Detect which cell encompasses the target text, then output its (x, y) center coordinate. 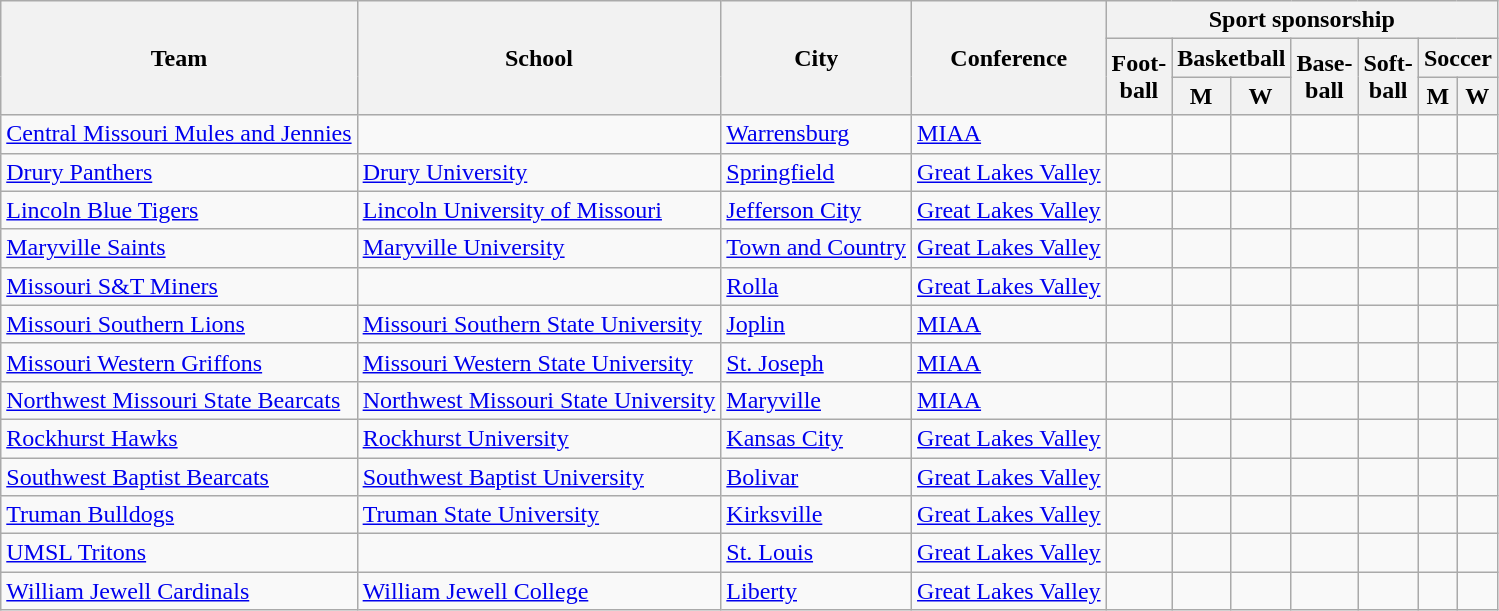
Maryville University (539, 248)
St. Louis (816, 553)
Joplin (816, 324)
William Jewell College (539, 591)
Missouri Southern Lions (179, 324)
Springfield (816, 172)
Drury University (539, 172)
Foot-ball (1139, 77)
Southwest Baptist University (539, 477)
Kansas City (816, 438)
Rockhurst Hawks (179, 438)
Town and Country (816, 248)
Rockhurst University (539, 438)
Basketball (1232, 58)
Lincoln University of Missouri (539, 210)
Maryville Saints (179, 248)
Southwest Baptist Bearcats (179, 477)
Team (179, 58)
School (539, 58)
Missouri Southern State University (539, 324)
Missouri Western State University (539, 362)
Truman State University (539, 515)
Soft-ball (1388, 77)
Jefferson City (816, 210)
Soccer (1458, 58)
Base-ball (1324, 77)
City (816, 58)
Drury Panthers (179, 172)
Maryville (816, 400)
Truman Bulldogs (179, 515)
Missouri Western Griffons (179, 362)
Rolla (816, 286)
William Jewell Cardinals (179, 591)
Central Missouri Mules and Jennies (179, 134)
Missouri S&T Miners (179, 286)
Lincoln Blue Tigers (179, 210)
Northwest Missouri State Bearcats (179, 400)
Liberty (816, 591)
Bolivar (816, 477)
Warrensburg (816, 134)
St. Joseph (816, 362)
UMSL Tritons (179, 553)
Northwest Missouri State University (539, 400)
Conference (1010, 58)
Kirksville (816, 515)
Sport sponsorship (1302, 20)
